Return the [x, y] coordinate for the center point of the cell that contains the specified text.  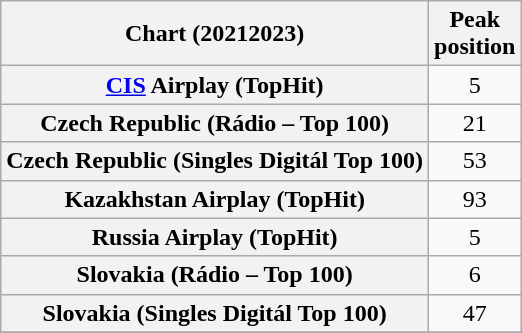
6 [475, 275]
Peakposition [475, 34]
47 [475, 313]
53 [475, 161]
Czech Republic (Singles Digitál Top 100) [215, 161]
Slovakia (Rádio – Top 100) [215, 275]
Kazakhstan Airplay (TopHit) [215, 199]
Chart (20212023) [215, 34]
Slovakia (Singles Digitál Top 100) [215, 313]
93 [475, 199]
CIS Airplay (TopHit) [215, 85]
Russia Airplay (TopHit) [215, 237]
21 [475, 123]
Czech Republic (Rádio – Top 100) [215, 123]
